Pinpoint the cell where the given text exists, returning its (X, Y) midpoint coordinate. 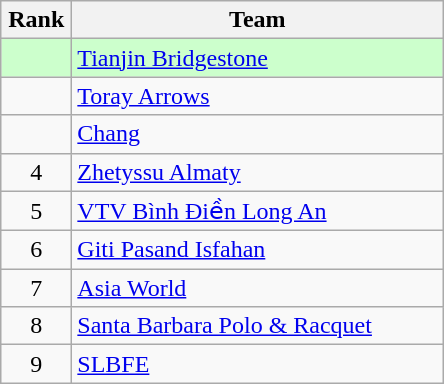
5 (36, 211)
Toray Arrows (258, 96)
Santa Barbara Polo & Racquet (258, 326)
Rank (36, 20)
Giti Pasand Isfahan (258, 250)
Zhetyssu Almaty (258, 172)
Tianjin Bridgestone (258, 58)
6 (36, 250)
8 (36, 326)
SLBFE (258, 364)
Chang (258, 134)
Asia World (258, 288)
Team (258, 20)
9 (36, 364)
VTV Bình Điền Long An (258, 211)
7 (36, 288)
4 (36, 172)
